Search for the cell housing the specified text and yield its (x, y) center coordinate. 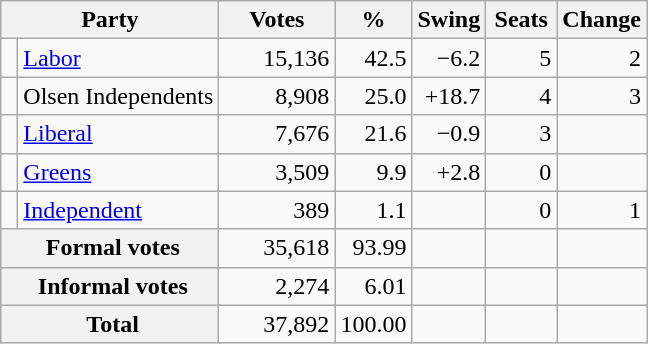
8,908 (277, 96)
Independent (118, 210)
389 (277, 210)
−6.2 (449, 58)
Informal votes (110, 286)
Labor (118, 58)
Votes (277, 20)
6.01 (374, 286)
Formal votes (110, 248)
+2.8 (449, 172)
7,676 (277, 134)
4 (522, 96)
3,509 (277, 172)
25.0 (374, 96)
1.1 (374, 210)
2,274 (277, 286)
21.6 (374, 134)
100.00 (374, 324)
−0.9 (449, 134)
15,136 (277, 58)
Swing (449, 20)
42.5 (374, 58)
2 (602, 58)
Greens (118, 172)
Change (602, 20)
5 (522, 58)
35,618 (277, 248)
93.99 (374, 248)
Party (110, 20)
% (374, 20)
37,892 (277, 324)
Liberal (118, 134)
Seats (522, 20)
1 (602, 210)
Olsen Independents (118, 96)
Total (110, 324)
+18.7 (449, 96)
9.9 (374, 172)
